Identify which cell holds the provided text, then report its [X, Y] central coordinate. 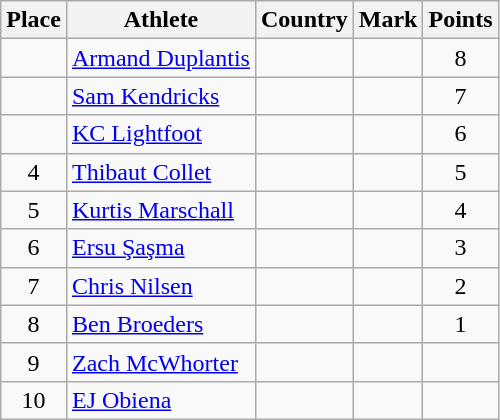
Ersu Şaşma [160, 248]
EJ Obiena [160, 400]
Armand Duplantis [160, 58]
Zach McWhorter [160, 362]
9 [34, 362]
Ben Broeders [160, 324]
3 [460, 248]
KC Lightfoot [160, 134]
Points [460, 20]
Athlete [160, 20]
Place [34, 20]
Kurtis Marschall [160, 210]
1 [460, 324]
Thibaut Collet [160, 172]
Sam Kendricks [160, 96]
2 [460, 286]
Mark [388, 20]
10 [34, 400]
Chris Nilsen [160, 286]
Country [304, 20]
